Extract the (X, Y) coordinate from the center of the cell holding the provided text.  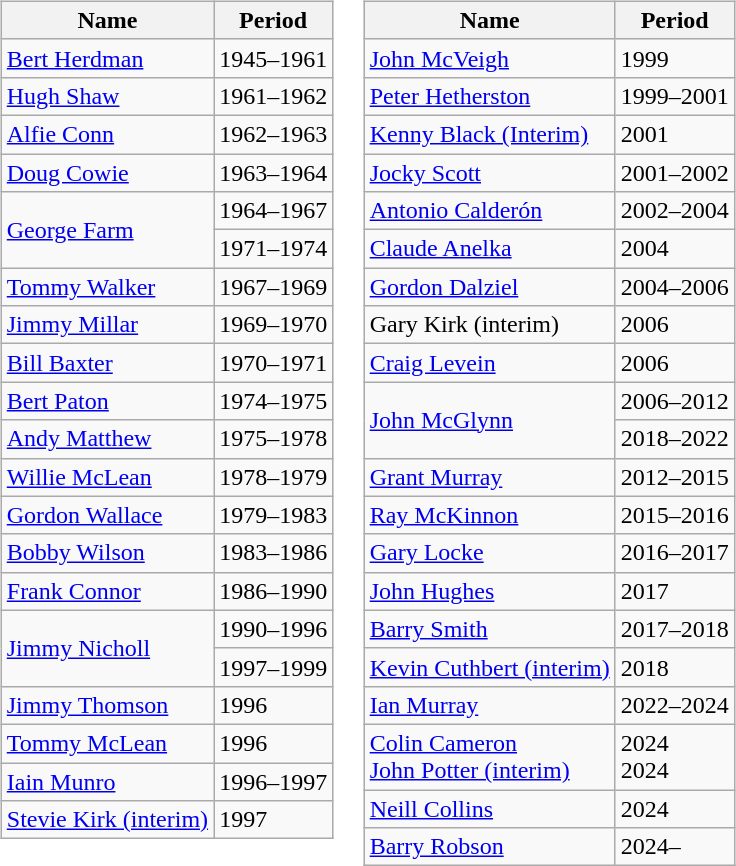
2018 (674, 667)
Bobby Wilson (107, 553)
1986–1990 (274, 591)
Iain Munro (107, 781)
2017–2018 (674, 629)
George Farm (107, 230)
20242024 (674, 756)
Frank Connor (107, 591)
Bill Baxter (107, 363)
2001–2002 (674, 173)
Colin Cameron John Potter (interim) (490, 756)
Doug Cowie (107, 173)
1978–1979 (274, 477)
2004 (674, 249)
1979–1983 (274, 515)
Gary Locke (490, 553)
Grant Murray (490, 477)
Jimmy Millar (107, 325)
2024– (674, 847)
1983–1986 (274, 553)
2024 (674, 809)
1999 (674, 58)
John McGlynn (490, 420)
2017 (674, 591)
1974–1975 (274, 401)
1997–1999 (274, 667)
Kevin Cuthbert (interim) (490, 667)
2018–2022 (674, 439)
Gordon Dalziel (490, 287)
Claude Anelka (490, 249)
1963–1964 (274, 173)
1970–1971 (274, 363)
1990–1996 (274, 629)
Peter Hetherston (490, 96)
Jimmy Nicholl (107, 648)
Neill Collins (490, 809)
Kenny Black (Interim) (490, 134)
Barry Robson (490, 847)
2004–2006 (674, 287)
Gordon Wallace (107, 515)
1964–1967 (274, 211)
Alfie Conn (107, 134)
2002–2004 (674, 211)
1999–2001 (674, 96)
Jimmy Thomson (107, 705)
2012–2015 (674, 477)
Ian Murray (490, 705)
2022–2024 (674, 705)
1967–1969 (274, 287)
Willie McLean (107, 477)
2006–2012 (674, 401)
John McVeigh (490, 58)
Antonio Calderón (490, 211)
1962–1963 (274, 134)
2001 (674, 134)
Bert Herdman (107, 58)
Gary Kirk (interim) (490, 325)
Stevie Kirk (interim) (107, 820)
Ray McKinnon (490, 515)
Tommy McLean (107, 743)
Craig Levein (490, 363)
1961–1962 (274, 96)
1997 (274, 820)
Tommy Walker (107, 287)
1945–1961 (274, 58)
2016–2017 (674, 553)
Jocky Scott (490, 173)
2015–2016 (674, 515)
Hugh Shaw (107, 96)
John Hughes (490, 591)
1975–1978 (274, 439)
Bert Paton (107, 401)
Andy Matthew (107, 439)
1996–1997 (274, 781)
1971–1974 (274, 249)
1969–1970 (274, 325)
Barry Smith (490, 629)
